From the cell containing the given text, extract its center point as (X, Y) coordinate. 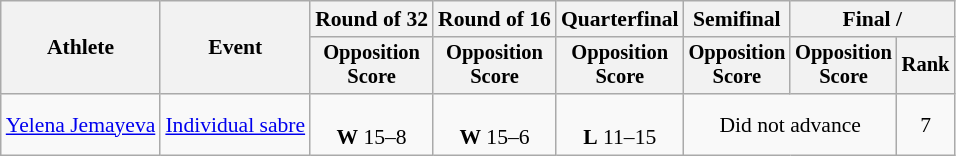
Did not advance (790, 124)
Quarterfinal (620, 19)
Final / (872, 19)
Event (235, 48)
Athlete (81, 48)
Rank (926, 66)
Round of 16 (494, 19)
Round of 32 (372, 19)
Individual sabre (235, 124)
Yelena Jemayeva (81, 124)
W 15–6 (494, 124)
Semifinal (738, 19)
7 (926, 124)
W 15–8 (372, 124)
L 11–15 (620, 124)
